Scan for the cell matching the given text and deliver its (X, Y) coordinate at center. 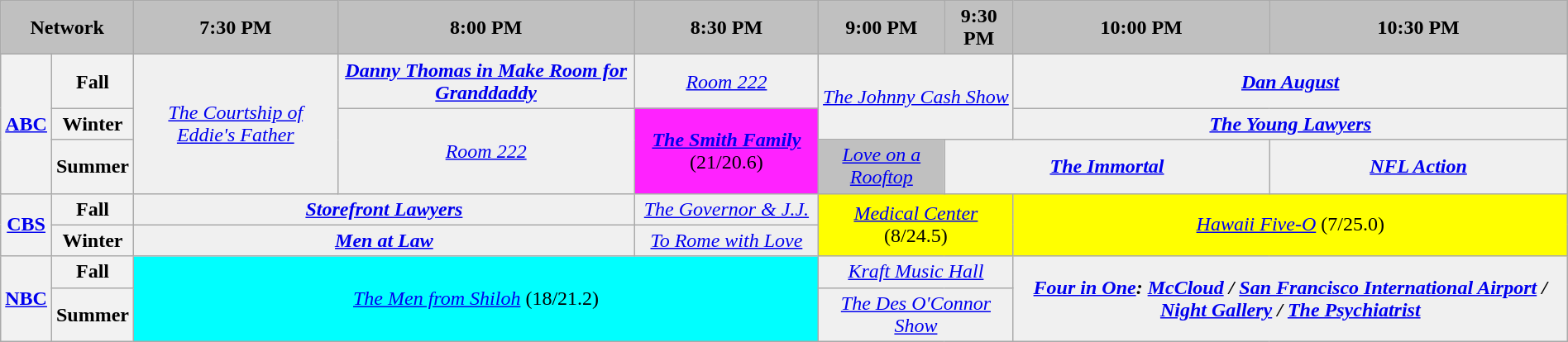
Hawaii Five-O (7/25.0) (1290, 225)
8:30 PM (726, 28)
CBS (26, 225)
The Johnny Cash Show (916, 97)
The Men from Shiloh (18/21.2) (476, 299)
Medical Center (8/24.5) (916, 225)
Network (68, 28)
Men at Law (385, 240)
Four in One: McCloud / San Francisco International Airport / Night Gallery / The Psychiatrist (1290, 299)
The Smith Family (21/20.6) (726, 150)
Love on a Rooftop (882, 167)
The Governor & J.J. (726, 209)
10:30 PM (1418, 28)
7:30 PM (237, 28)
8:00 PM (486, 28)
To Rome with Love (726, 240)
The Courtship of Eddie's Father (237, 124)
The Des O'Connor Show (916, 314)
The Immortal (1107, 167)
NBC (26, 299)
9:00 PM (882, 28)
Kraft Music Hall (916, 272)
Storefront Lawyers (385, 209)
9:30 PM (979, 28)
Danny Thomas in Make Room for Granddaddy (486, 81)
The Young Lawyers (1290, 124)
10:00 PM (1141, 28)
Dan August (1290, 81)
ABC (26, 124)
NFL Action (1418, 167)
